Output the [x, y] coordinate of the center of the cell containing the given text.  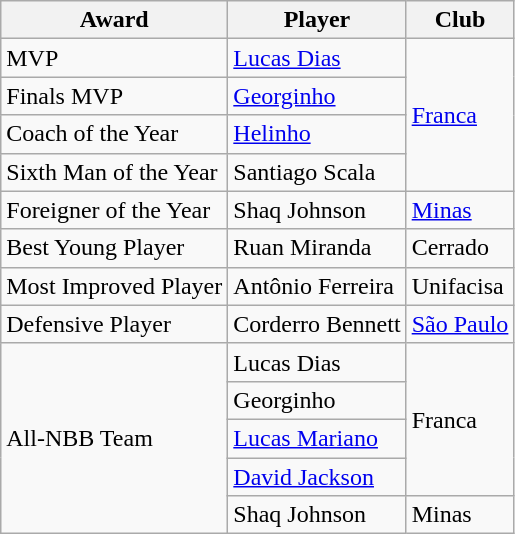
Ruan Miranda [317, 248]
Best Young Player [114, 248]
Antônio Ferreira [317, 286]
Award [114, 20]
Club [460, 20]
Santiago Scala [317, 172]
Defensive Player [114, 324]
Lucas Mariano [317, 438]
Most Improved Player [114, 286]
Finals MVP [114, 96]
MVP [114, 58]
Player [317, 20]
Sixth Man of the Year [114, 172]
Unifacisa [460, 286]
All-NBB Team [114, 438]
Coach of the Year [114, 134]
David Jackson [317, 477]
Helinho [317, 134]
Corderro Bennett [317, 324]
São Paulo [460, 324]
Cerrado [460, 248]
Foreigner of the Year [114, 210]
